Return the [X, Y] coordinate for the center point of the cell that contains the specified text.  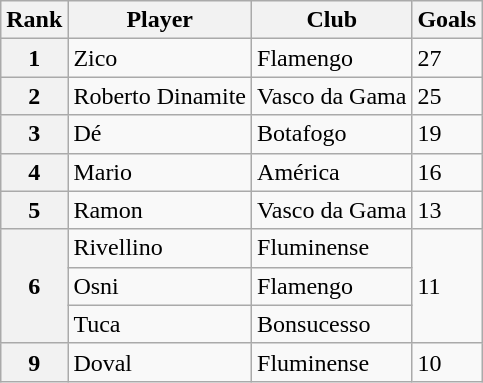
19 [447, 134]
Goals [447, 20]
6 [34, 286]
1 [34, 58]
Club [332, 20]
5 [34, 210]
Osni [160, 286]
Mario [160, 172]
Dé [160, 134]
Bonsucesso [332, 324]
Botafogo [332, 134]
Doval [160, 362]
Rank [34, 20]
11 [447, 286]
2 [34, 96]
Ramon [160, 210]
Rivellino [160, 248]
9 [34, 362]
27 [447, 58]
10 [447, 362]
16 [447, 172]
Roberto Dinamite [160, 96]
América [332, 172]
3 [34, 134]
Player [160, 20]
Zico [160, 58]
25 [447, 96]
13 [447, 210]
4 [34, 172]
Tuca [160, 324]
